From the cell containing the given text, extract its center point as [x, y] coordinate. 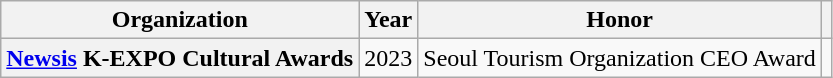
Organization [180, 20]
Honor [620, 20]
Year [388, 20]
Seoul Tourism Organization CEO Award [620, 58]
2023 [388, 58]
Newsis K-EXPO Cultural Awards [180, 58]
